Detect which cell encompasses the target text, then output its [x, y] center coordinate. 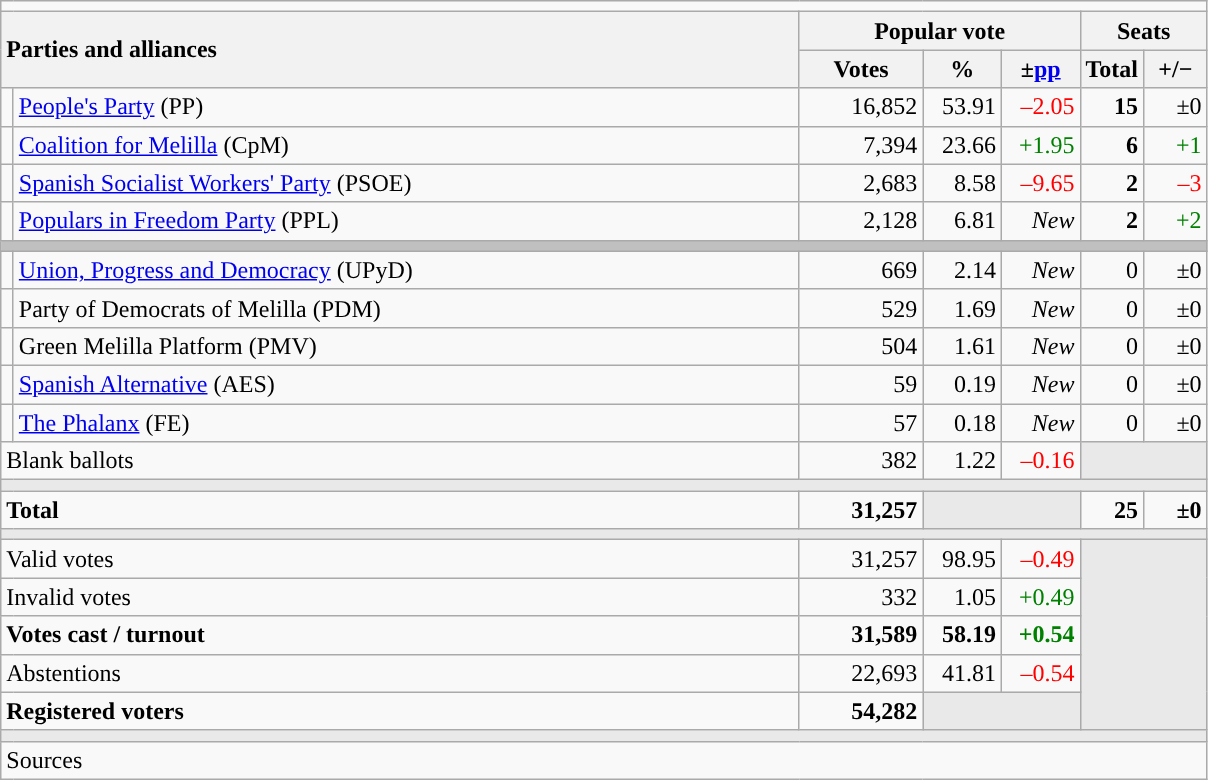
669 [861, 270]
2,683 [861, 183]
–0.16 [1040, 461]
Votes [861, 69]
2.14 [962, 270]
382 [861, 461]
–2.05 [1040, 107]
41.81 [962, 673]
22,693 [861, 673]
15 [1112, 107]
+1.95 [1040, 145]
+1 [1176, 145]
1.61 [962, 346]
1.69 [962, 308]
–3 [1176, 183]
7,394 [861, 145]
6 [1112, 145]
Seats [1144, 31]
504 [861, 346]
54,282 [861, 711]
0.18 [962, 423]
Sources [604, 760]
53.91 [962, 107]
Populars in Freedom Party (PPL) [406, 221]
–0.54 [1040, 673]
57 [861, 423]
Parties and alliances [400, 50]
332 [861, 597]
Green Melilla Platform (PMV) [406, 346]
% [962, 69]
±pp [1040, 69]
98.95 [962, 559]
Invalid votes [400, 597]
2,128 [861, 221]
Spanish Socialist Workers' Party (PSOE) [406, 183]
25 [1112, 510]
+0.54 [1040, 635]
1.05 [962, 597]
Party of Democrats of Melilla (PDM) [406, 308]
Blank ballots [400, 461]
23.66 [962, 145]
58.19 [962, 635]
1.22 [962, 461]
Abstentions [400, 673]
+2 [1176, 221]
–0.49 [1040, 559]
59 [861, 384]
Registered voters [400, 711]
The Phalanx (FE) [406, 423]
31,589 [861, 635]
+/− [1176, 69]
Union, Progress and Democracy (UPyD) [406, 270]
+0.49 [1040, 597]
8.58 [962, 183]
Coalition for Melilla (CpM) [406, 145]
–9.65 [1040, 183]
Valid votes [400, 559]
Votes cast / turnout [400, 635]
Popular vote [940, 31]
0.19 [962, 384]
529 [861, 308]
Spanish Alternative (AES) [406, 384]
People's Party (PP) [406, 107]
16,852 [861, 107]
6.81 [962, 221]
